For the text-containing cell, return its midpoint in (x, y) coordinate format. 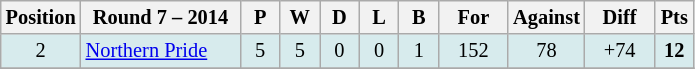
Northern Pride (161, 51)
For (474, 17)
Round 7 – 2014 (161, 17)
Pts (674, 17)
1 (419, 51)
D (340, 17)
Against (546, 17)
+74 (620, 51)
2 (41, 51)
78 (546, 51)
P (260, 17)
W (300, 17)
12 (674, 51)
Diff (620, 17)
L (379, 17)
B (419, 17)
152 (474, 51)
Position (41, 17)
